Locate the cell with the specified text and output its [X, Y] center coordinate. 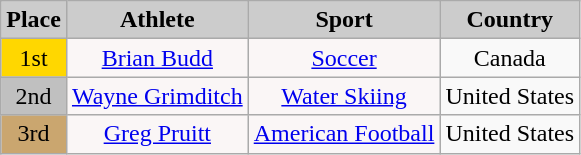
Place [34, 20]
Athlete [157, 20]
2nd [34, 96]
American Football [344, 134]
Canada [510, 58]
3rd [34, 134]
Greg Pruitt [157, 134]
Soccer [344, 58]
Country [510, 20]
Sport [344, 20]
Brian Budd [157, 58]
Wayne Grimditch [157, 96]
1st [34, 58]
Water Skiing [344, 96]
